For the text-containing cell, return its midpoint in [X, Y] coordinate format. 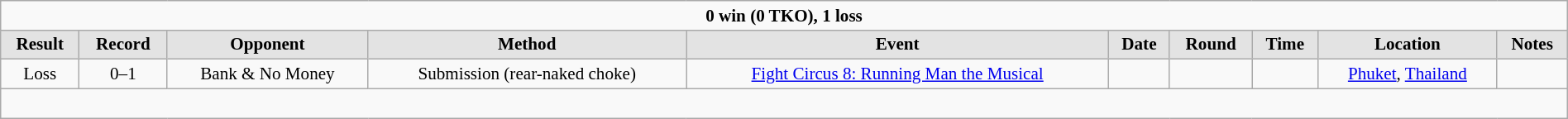
Record [123, 45]
Loss [40, 74]
Opponent [268, 45]
Method [528, 45]
Submission (rear-naked choke) [528, 74]
0 win (0 TKO), 1 loss [784, 15]
Date [1140, 45]
Notes [1532, 45]
Time [1285, 45]
Round [1211, 45]
Bank & No Money [268, 74]
Event [898, 45]
0–1 [123, 74]
Fight Circus 8: Running Man the Musical [898, 74]
Result [40, 45]
Location [1408, 45]
Phuket, Thailand [1408, 74]
